Capture the cell that displays the provided text and extract its [x, y] central coordinate. 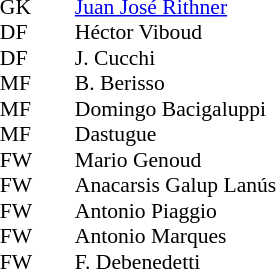
Anacarsis Galup Lanús [176, 185]
Mario Genoud [176, 160]
Héctor Viboud [176, 33]
B. Berisso [176, 83]
Dastugue [176, 135]
J. Cucchi [176, 58]
Domingo Bacigaluppi [176, 109]
Antonio Marques [176, 237]
Antonio Piaggio [176, 211]
